From the cell containing the given text, extract its center point as (X, Y) coordinate. 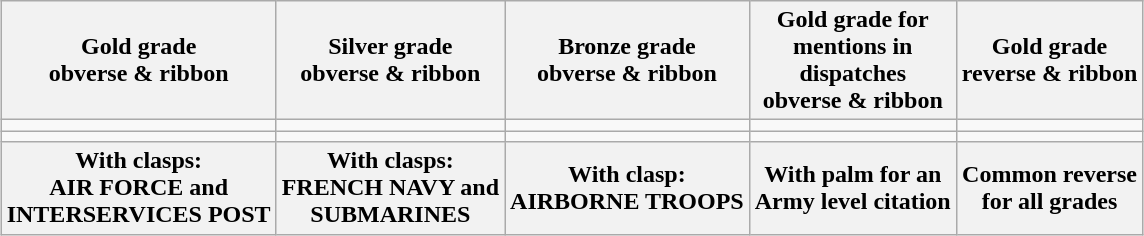
With clasps:FRENCH NAVY andSUBMARINES (390, 188)
With clasps:AIR FORCE andINTERSERVICES POST (138, 188)
Gold grade formentions indispatchesobverse & ribbon (852, 60)
Silver gradeobverse & ribbon (390, 60)
With palm for anArmy level citation (852, 188)
With clasp:AIRBORNE TROOPS (628, 188)
Gold gradeobverse & ribbon (138, 60)
Bronze gradeobverse & ribbon (628, 60)
Gold gradereverse & ribbon (1050, 60)
Common reversefor all grades (1050, 188)
